Capture the cell that displays the provided text and extract its [x, y] central coordinate. 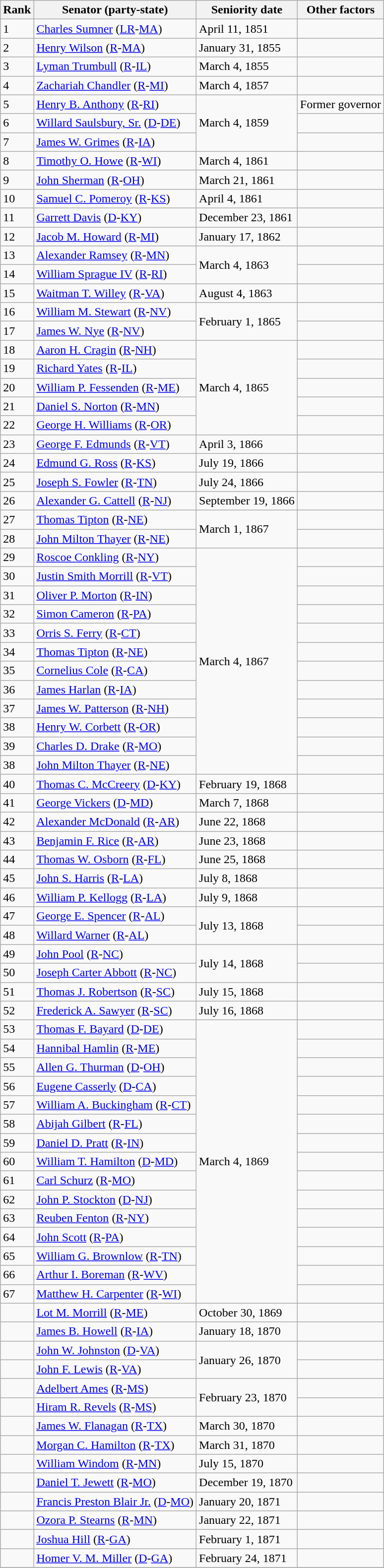
July 8, 1868 [247, 878]
Edmund G. Ross (R-KS) [115, 463]
Senator (party-state) [115, 10]
July 24, 1866 [247, 482]
July 9, 1868 [247, 897]
28 [17, 538]
66 [17, 1275]
63 [17, 1218]
Orris S. Ferry (R-CT) [115, 633]
45 [17, 878]
Benjamin F. Rice (R-AR) [115, 841]
11 [17, 217]
January 26, 1870 [247, 1360]
Ozora P. Stearns (R-MN) [115, 1520]
Seniority date [247, 10]
Henry Wilson (R-MA) [115, 48]
Lyman Trumbull (R-IL) [115, 66]
Eugene Casserly (D-CA) [115, 1086]
William A. Buckingham (R-CT) [115, 1105]
March 4, 1855 [247, 66]
Alexander Ramsey (R-MN) [115, 255]
25 [17, 482]
12 [17, 237]
Hannibal Hamlin (R-ME) [115, 1048]
55 [17, 1067]
39 [17, 746]
December 23, 1861 [247, 217]
Frederick A. Sawyer (R-SC) [115, 1010]
Richard Yates (R-IL) [115, 369]
53 [17, 1029]
3 [17, 66]
Alexander McDonald (R-AR) [115, 821]
9 [17, 180]
January 31, 1855 [247, 48]
John P. Stockton (D-NJ) [115, 1199]
Samuel C. Pomeroy (R-KS) [115, 198]
21 [17, 406]
56 [17, 1086]
George H. Williams (R-OR) [115, 425]
June 23, 1868 [247, 841]
27 [17, 519]
Willard Saulsbury, Sr. (D-DE) [115, 123]
March 31, 1870 [247, 1445]
John Scott (R-PA) [115, 1237]
June 22, 1868 [247, 821]
Abijah Gilbert (R-FL) [115, 1124]
2 [17, 48]
54 [17, 1048]
July 15, 1870 [247, 1464]
James Harlan (R-IA) [115, 690]
John W. Johnston (D-VA) [115, 1350]
Thomas C. McCreery (D-KY) [115, 784]
February 19, 1868 [247, 784]
43 [17, 841]
47 [17, 916]
March 4, 1867 [247, 662]
Adelbert Ames (R-MS) [115, 1388]
Simon Cameron (R-PA) [115, 614]
George F. Edmunds (R-VT) [115, 444]
March 4, 1859 [247, 123]
March 4, 1865 [247, 387]
Alexander G. Cattell (R-NJ) [115, 501]
Carl Schurz (R-MO) [115, 1181]
John Sherman (R-OH) [115, 180]
Thomas F. Bayard (D-DE) [115, 1029]
July 15, 1868 [247, 992]
18 [17, 350]
Joseph S. Fowler (R-TN) [115, 482]
Henry W. Corbett (R-OR) [115, 727]
8 [17, 161]
March 4, 1857 [247, 85]
William M. Stewart (R-NV) [115, 312]
13 [17, 255]
Oliver P. Morton (R-IN) [115, 595]
July 14, 1868 [247, 963]
William P. Fessenden (R-ME) [115, 387]
Zachariah Chandler (R-MI) [115, 85]
James W. Patterson (R-NH) [115, 708]
John Pool (R-NC) [115, 954]
57 [17, 1105]
29 [17, 558]
Cornelius Cole (R-CA) [115, 671]
59 [17, 1142]
Justin Smith Morrill (R-VT) [115, 576]
John S. Harris (R-LA) [115, 878]
Francis Preston Blair Jr. (D-MO) [115, 1502]
July 19, 1866 [247, 463]
44 [17, 860]
4 [17, 85]
5 [17, 104]
March 4, 1869 [247, 1162]
60 [17, 1162]
James B. Howell (R-IA) [115, 1331]
Joseph Carter Abbott (R-NC) [115, 973]
April 4, 1861 [247, 198]
February 1, 1871 [247, 1539]
March 1, 1867 [247, 529]
23 [17, 444]
Lot M. Morrill (R-ME) [115, 1313]
Jacob M. Howard (R-MI) [115, 237]
October 30, 1869 [247, 1313]
40 [17, 784]
Former governor [340, 104]
March 21, 1861 [247, 180]
64 [17, 1237]
37 [17, 708]
30 [17, 576]
26 [17, 501]
William G. Brownlow (R-TN) [115, 1256]
20 [17, 387]
67 [17, 1294]
Thomas W. Osborn (R-FL) [115, 860]
36 [17, 690]
19 [17, 369]
February 1, 1865 [247, 321]
16 [17, 312]
17 [17, 331]
March 4, 1861 [247, 161]
Joshua Hill (R-GA) [115, 1539]
Willard Warner (R-AL) [115, 935]
April 11, 1851 [247, 29]
Roscoe Conkling (R-NY) [115, 558]
John F. Lewis (R-VA) [115, 1369]
Rank [17, 10]
Arthur I. Boreman (R-WV) [115, 1275]
Hiram R. Revels (R-MS) [115, 1407]
June 25, 1868 [247, 860]
Reuben Fenton (R-NY) [115, 1218]
January 20, 1871 [247, 1502]
September 19, 1866 [247, 501]
14 [17, 274]
34 [17, 652]
William T. Hamilton (D-MD) [115, 1162]
February 23, 1870 [247, 1397]
65 [17, 1256]
62 [17, 1199]
48 [17, 935]
22 [17, 425]
William P. Kellogg (R-LA) [115, 897]
George Vickers (D-MD) [115, 803]
6 [17, 123]
24 [17, 463]
58 [17, 1124]
February 24, 1871 [247, 1558]
35 [17, 671]
52 [17, 1010]
7 [17, 142]
James W. Nye (R-NV) [115, 331]
61 [17, 1181]
42 [17, 821]
Charles D. Drake (R-MO) [115, 746]
April 3, 1866 [247, 444]
Daniel T. Jewett (R-MO) [115, 1483]
Daniel S. Norton (R-MN) [115, 406]
31 [17, 595]
August 4, 1863 [247, 293]
Daniel D. Pratt (R-IN) [115, 1142]
January 18, 1870 [247, 1331]
March 7, 1868 [247, 803]
10 [17, 198]
46 [17, 897]
James W. Flanagan (R-TX) [115, 1426]
Waitman T. Willey (R-VA) [115, 293]
Allen G. Thurman (D-OH) [115, 1067]
15 [17, 293]
Aaron H. Cragin (R-NH) [115, 350]
William Windom (R-MN) [115, 1464]
Other factors [340, 10]
Henry B. Anthony (R-RI) [115, 104]
William Sprague IV (R-RI) [115, 274]
July 16, 1868 [247, 1010]
49 [17, 954]
Garrett Davis (D-KY) [115, 217]
33 [17, 633]
41 [17, 803]
Thomas J. Robertson (R-SC) [115, 992]
January 22, 1871 [247, 1520]
July 13, 1868 [247, 926]
50 [17, 973]
Morgan C. Hamilton (R-TX) [115, 1445]
March 4, 1863 [247, 265]
Charles Sumner (LR-MA) [115, 29]
January 17, 1862 [247, 237]
James W. Grimes (R-IA) [115, 142]
51 [17, 992]
Matthew H. Carpenter (R-WI) [115, 1294]
Timothy O. Howe (R-WI) [115, 161]
George E. Spencer (R-AL) [115, 916]
Homer V. M. Miller (D-GA) [115, 1558]
32 [17, 614]
March 30, 1870 [247, 1426]
1 [17, 29]
December 19, 1870 [247, 1483]
